Pinpoint the cell where the given text exists, returning its [X, Y] midpoint coordinate. 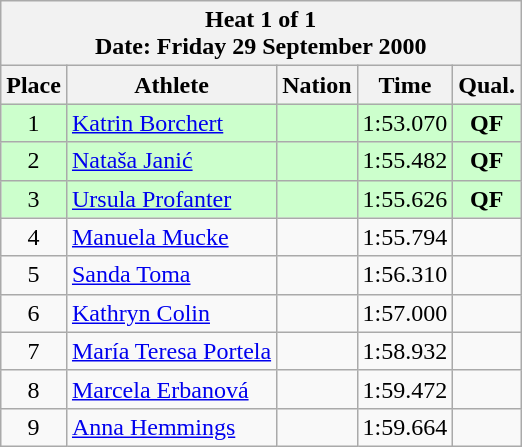
4 [34, 237]
5 [34, 275]
9 [34, 427]
Nation [317, 85]
1:59.664 [405, 427]
1:53.070 [405, 123]
1 [34, 123]
Kathryn Colin [171, 313]
1:55.794 [405, 237]
Place [34, 85]
Qual. [487, 85]
Ursula Profanter [171, 199]
María Teresa Portela [171, 351]
Athlete [171, 85]
Sanda Toma [171, 275]
1:59.472 [405, 389]
1:55.626 [405, 199]
Manuela Mucke [171, 237]
1:57.000 [405, 313]
1:56.310 [405, 275]
6 [34, 313]
Marcela Erbanová [171, 389]
1:58.932 [405, 351]
Katrin Borchert [171, 123]
Nataša Janić [171, 161]
7 [34, 351]
Time [405, 85]
2 [34, 161]
8 [34, 389]
Heat 1 of 1 Date: Friday 29 September 2000 [261, 34]
1:55.482 [405, 161]
Anna Hemmings [171, 427]
3 [34, 199]
